Return [x, y] of the center of cell containing provided text 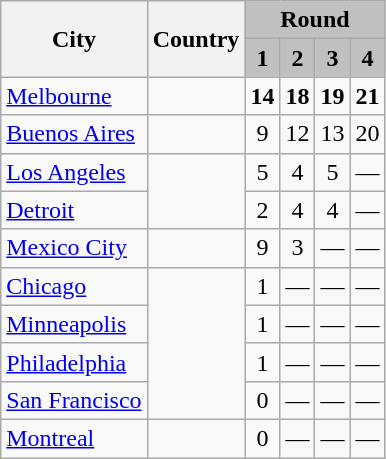
Buenos Aires [74, 134]
19 [332, 96]
Chicago [74, 286]
20 [368, 134]
14 [262, 96]
Round [315, 20]
12 [298, 134]
Los Angeles [74, 172]
18 [298, 96]
San Francisco [74, 400]
City [74, 39]
Country [196, 39]
Minneapolis [74, 324]
21 [368, 96]
Philadelphia [74, 362]
Montreal [74, 438]
Melbourne [74, 96]
Detroit [74, 210]
Mexico City [74, 248]
13 [332, 134]
